From the cell containing the given text, extract its center point as (X, Y) coordinate. 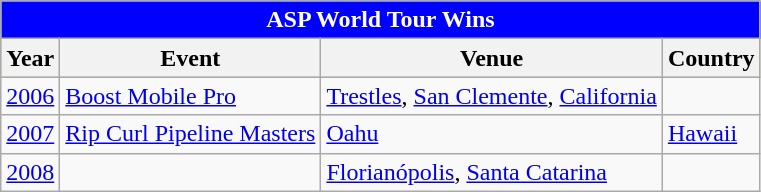
2006 (30, 96)
Year (30, 58)
Oahu (492, 134)
2008 (30, 172)
Florianópolis, Santa Catarina (492, 172)
Venue (492, 58)
Hawaii (711, 134)
Event (190, 58)
Boost Mobile Pro (190, 96)
Trestles, San Clemente, California (492, 96)
Rip Curl Pipeline Masters (190, 134)
ASP World Tour Wins (380, 20)
Country (711, 58)
2007 (30, 134)
